Find where the given text appears and provide that cell's center as [X, Y] coordinate. 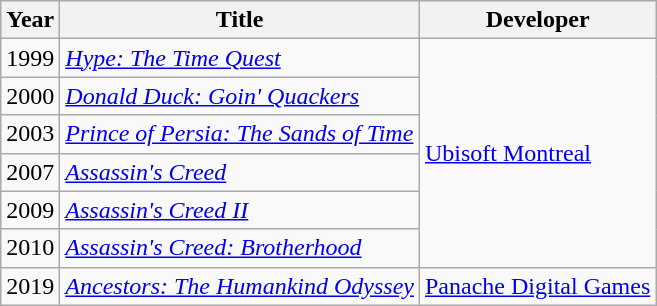
2010 [30, 248]
Assassin's Creed: Brotherhood [240, 248]
Hype: The Time Quest [240, 58]
2009 [30, 210]
Ubisoft Montreal [537, 153]
2000 [30, 96]
Ancestors: The Humankind Odyssey [240, 286]
Panache Digital Games [537, 286]
Developer [537, 20]
Title [240, 20]
Year [30, 20]
1999 [30, 58]
2019 [30, 286]
Prince of Persia: The Sands of Time [240, 134]
2007 [30, 172]
Assassin's Creed [240, 172]
Assassin's Creed II [240, 210]
2003 [30, 134]
Donald Duck: Goin' Quackers [240, 96]
